Locate the cell with the specified text and output its (X, Y) center coordinate. 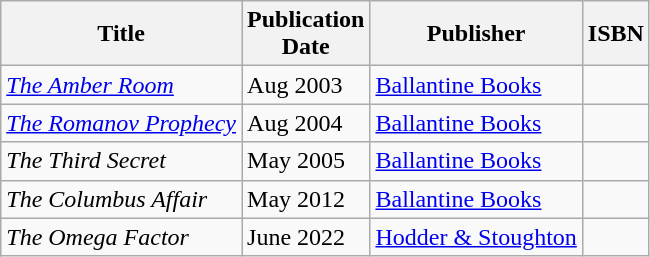
Publisher (476, 34)
ISBN (616, 34)
The Omega Factor (122, 237)
Hodder & Stoughton (476, 237)
The Columbus Affair (122, 199)
June 2022 (306, 237)
The Third Secret (122, 161)
Title (122, 34)
Aug 2004 (306, 123)
The Amber Room (122, 85)
The Romanov Prophecy (122, 123)
May 2005 (306, 161)
Aug 2003 (306, 85)
PublicationDate (306, 34)
May 2012 (306, 199)
